Return (X, Y) of the center of cell containing provided text 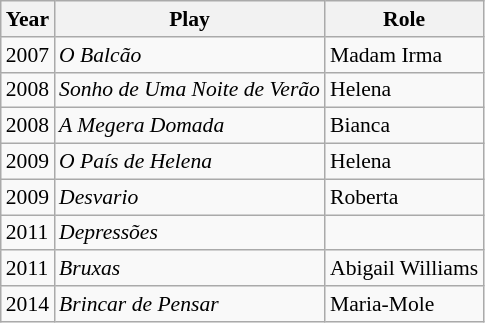
A Megera Domada (190, 126)
Maria-Mole (404, 304)
Bruxas (190, 269)
Bianca (404, 126)
Play (190, 19)
Depressões (190, 233)
Role (404, 19)
Madam Irma (404, 55)
O País de Helena (190, 162)
Brincar de Pensar (190, 304)
O Balcão (190, 55)
Desvario (190, 197)
2014 (28, 304)
Year (28, 19)
Abigail Williams (404, 269)
2007 (28, 55)
Sonho de Uma Noite de Verão (190, 90)
Roberta (404, 197)
